Locate the cell with the specified text and output its [x, y] center coordinate. 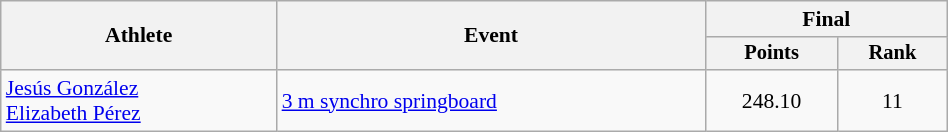
11 [893, 100]
Event [492, 36]
Final [826, 19]
Points [771, 54]
3 m synchro springboard [492, 100]
Jesús González Elizabeth Pérez [139, 100]
248.10 [771, 100]
Athlete [139, 36]
Rank [893, 54]
